Determine the [X, Y] coordinate at the center of the cell enclosing the given text.  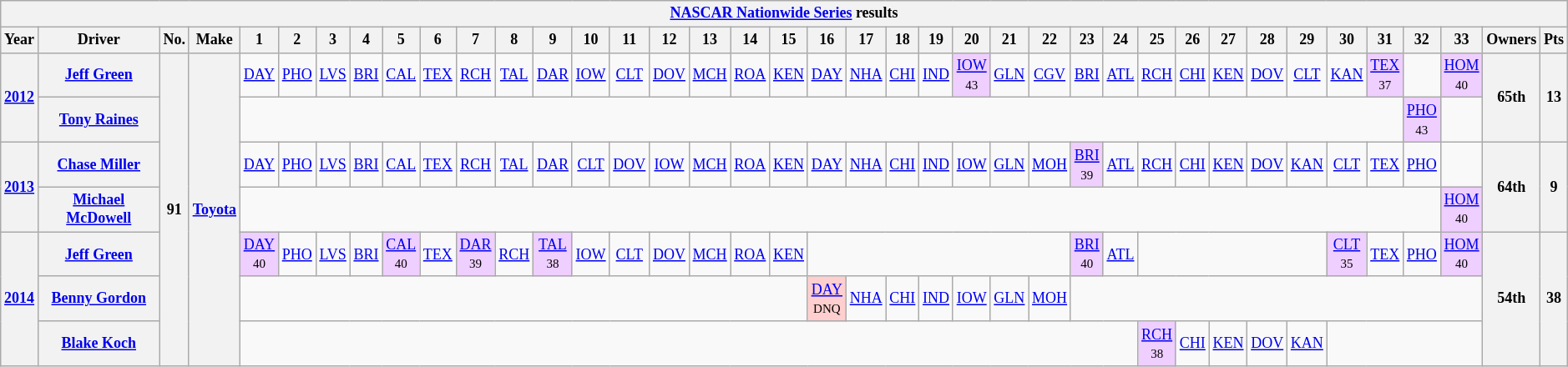
22 [1050, 40]
5 [401, 40]
TAL38 [553, 254]
8 [514, 40]
BRI40 [1087, 254]
Make [214, 40]
20 [972, 40]
14 [750, 40]
Driver [99, 40]
31 [1385, 40]
15 [789, 40]
Year [20, 40]
2014 [20, 299]
Chase Miller [99, 164]
12 [670, 40]
65th [1511, 97]
DAR39 [476, 254]
Owners [1511, 40]
10 [591, 40]
Benny Gordon [99, 299]
Michael McDowell [99, 209]
1 [259, 40]
29 [1308, 40]
2012 [20, 97]
38 [1555, 299]
PHO43 [1423, 120]
CLT35 [1347, 254]
BRI39 [1087, 164]
26 [1192, 40]
32 [1423, 40]
IOW43 [972, 75]
NASCAR Nationwide Series results [784, 13]
27 [1228, 40]
TEX37 [1385, 75]
2013 [20, 187]
21 [1009, 40]
CGV [1050, 75]
24 [1120, 40]
6 [438, 40]
30 [1347, 40]
33 [1461, 40]
28 [1267, 40]
7 [476, 40]
Toyota [214, 209]
No. [174, 40]
2 [297, 40]
RCH38 [1157, 344]
3 [332, 40]
DAYDNQ [827, 299]
CAL40 [401, 254]
91 [174, 209]
11 [630, 40]
25 [1157, 40]
18 [903, 40]
17 [866, 40]
DAY40 [259, 254]
Blake Koch [99, 344]
54th [1511, 299]
19 [937, 40]
23 [1087, 40]
64th [1511, 187]
4 [366, 40]
16 [827, 40]
Tony Raines [99, 120]
Pts [1555, 40]
